Pinpoint the cell where the given text exists, returning its [X, Y] midpoint coordinate. 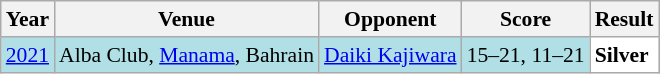
Silver [624, 55]
Daiki Kajiwara [390, 55]
Alba Club, Manama, Bahrain [186, 55]
Venue [186, 19]
15–21, 11–21 [526, 55]
Result [624, 19]
2021 [28, 55]
Year [28, 19]
Opponent [390, 19]
Score [526, 19]
